Capture the cell that displays the provided text and extract its [x, y] central coordinate. 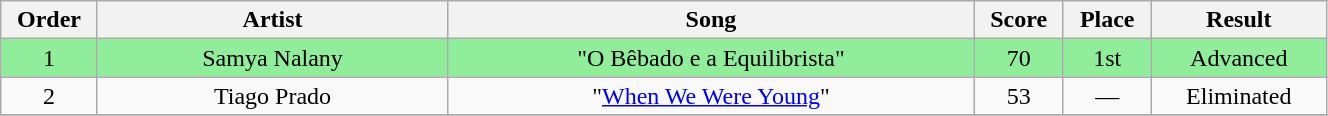
1 [49, 58]
Artist [272, 20]
— [1107, 96]
Advanced [1238, 58]
Tiago Prado [272, 96]
"O Bêbado e a Equilibrista" [711, 58]
70 [1018, 58]
Eliminated [1238, 96]
1st [1107, 58]
53 [1018, 96]
"When We Were Young" [711, 96]
Result [1238, 20]
Order [49, 20]
Samya Nalany [272, 58]
Place [1107, 20]
Song [711, 20]
Score [1018, 20]
2 [49, 96]
